Return the (X, Y) coordinate for the center point of the cell that contains the specified text.  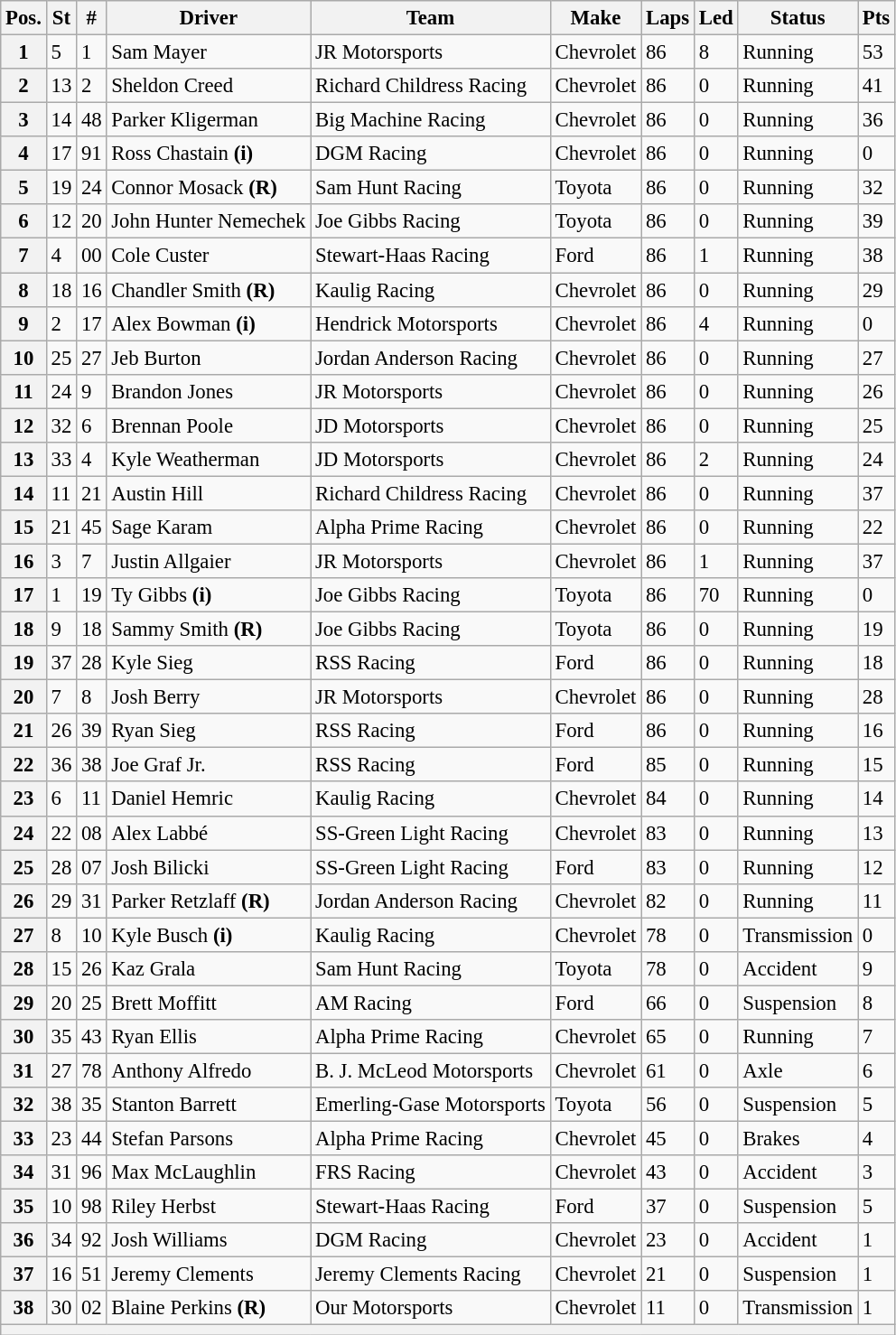
Connor Mosack (R) (209, 188)
85 (668, 765)
Driver (209, 18)
07 (92, 867)
Josh Bilicki (209, 867)
Brandon Jones (209, 391)
70 (715, 595)
Kyle Sieg (209, 663)
84 (668, 799)
Emerling-Gase Motorsports (431, 1105)
53 (876, 52)
Sage Karam (209, 527)
# (92, 18)
Jeb Burton (209, 358)
Cole Custer (209, 256)
Kyle Weatherman (209, 460)
AM Racing (431, 1003)
Riley Herbst (209, 1207)
Ross Chastain (i) (209, 154)
Justin Allgaier (209, 561)
FRS Racing (431, 1172)
98 (92, 1207)
92 (92, 1240)
61 (668, 1070)
Stefan Parsons (209, 1139)
Brennan Poole (209, 425)
Pts (876, 18)
65 (668, 1037)
Laps (668, 18)
Parker Retzlaff (R) (209, 901)
Austin Hill (209, 493)
Stanton Barrett (209, 1105)
Brett Moffitt (209, 1003)
Status (798, 18)
66 (668, 1003)
Max McLaughlin (209, 1172)
91 (92, 154)
Sheldon Creed (209, 86)
Parker Kligerman (209, 120)
Our Motorsports (431, 1309)
56 (668, 1105)
02 (92, 1309)
51 (92, 1274)
Sam Mayer (209, 52)
Alex Labbé (209, 833)
Josh Williams (209, 1240)
44 (92, 1139)
Big Machine Racing (431, 120)
Hendrick Motorsports (431, 323)
Ty Gibbs (i) (209, 595)
Joe Graf Jr. (209, 765)
Ryan Sieg (209, 731)
Brakes (798, 1139)
Alex Bowman (i) (209, 323)
St (61, 18)
Josh Berry (209, 697)
Chandler Smith (R) (209, 290)
Daniel Hemric (209, 799)
B. J. McLeod Motorsports (431, 1070)
Pos. (23, 18)
96 (92, 1172)
John Hunter Nemechek (209, 221)
08 (92, 833)
Led (715, 18)
Kaz Grala (209, 969)
41 (876, 86)
Sammy Smith (R) (209, 630)
Axle (798, 1070)
Kyle Busch (i) (209, 935)
Jeremy Clements (209, 1274)
82 (668, 901)
Ryan Ellis (209, 1037)
48 (92, 120)
Team (431, 18)
Blaine Perkins (R) (209, 1309)
Anthony Alfredo (209, 1070)
00 (92, 256)
Make (595, 18)
Jeremy Clements Racing (431, 1274)
